Determine the [x, y] coordinate at the center of the cell enclosing the given text.  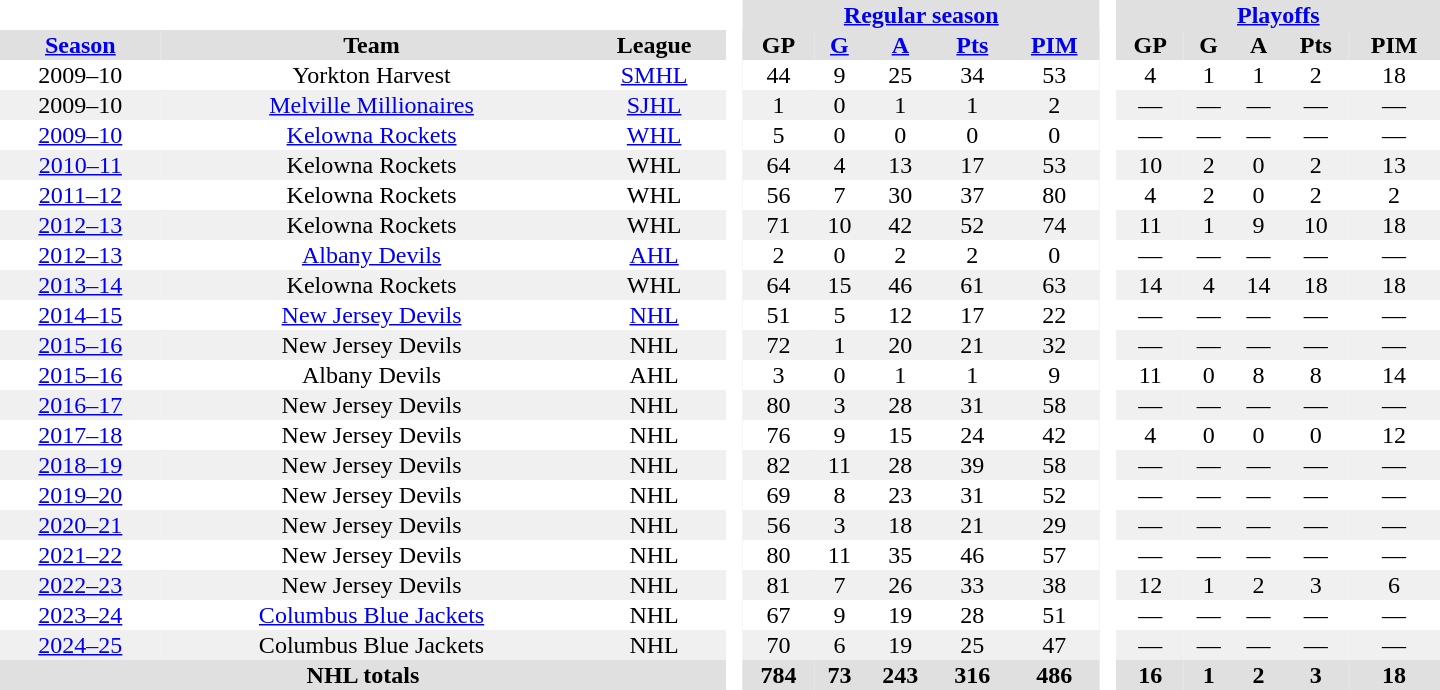
2014–15 [80, 315]
2016–17 [80, 405]
38 [1054, 585]
57 [1054, 555]
2019–20 [80, 495]
NHL totals [363, 675]
35 [900, 555]
243 [900, 675]
SMHL [654, 75]
2013–14 [80, 285]
Melville Millionaires [372, 105]
2024–25 [80, 645]
SJHL [654, 105]
22 [1054, 315]
82 [778, 465]
784 [778, 675]
2011–12 [80, 195]
2018–19 [80, 465]
47 [1054, 645]
63 [1054, 285]
2023–24 [80, 615]
73 [839, 675]
33 [972, 585]
2017–18 [80, 435]
24 [972, 435]
81 [778, 585]
Team [372, 45]
74 [1054, 225]
23 [900, 495]
72 [778, 345]
League [654, 45]
76 [778, 435]
2021–22 [80, 555]
34 [972, 75]
69 [778, 495]
29 [1054, 525]
486 [1054, 675]
Season [80, 45]
20 [900, 345]
Regular season [921, 15]
Yorkton Harvest [372, 75]
2022–23 [80, 585]
71 [778, 225]
44 [778, 75]
Playoffs [1278, 15]
26 [900, 585]
2020–21 [80, 525]
32 [1054, 345]
61 [972, 285]
70 [778, 645]
67 [778, 615]
2010–11 [80, 165]
30 [900, 195]
39 [972, 465]
16 [1150, 675]
37 [972, 195]
316 [972, 675]
